Identify which cell holds the provided text, then report its (X, Y) central coordinate. 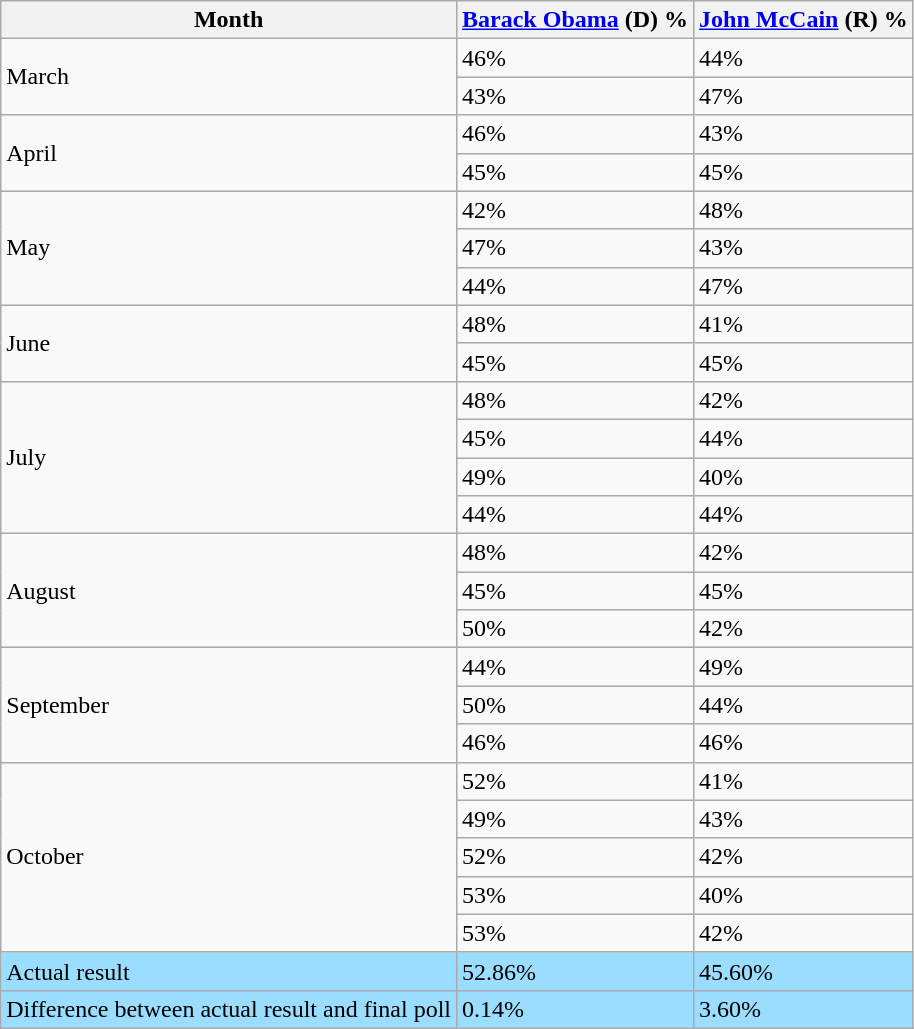
John McCain (R) % (804, 20)
April (229, 153)
0.14% (576, 1009)
July (229, 457)
May (229, 248)
45.60% (804, 971)
August (229, 591)
3.60% (804, 1009)
June (229, 343)
Month (229, 20)
Difference between actual result and final poll (229, 1009)
Actual result (229, 971)
October (229, 857)
52.86% (576, 971)
September (229, 705)
Barack Obama (D) % (576, 20)
March (229, 77)
